Provide the (x, y) coordinate of the cell's center where the given text is located.  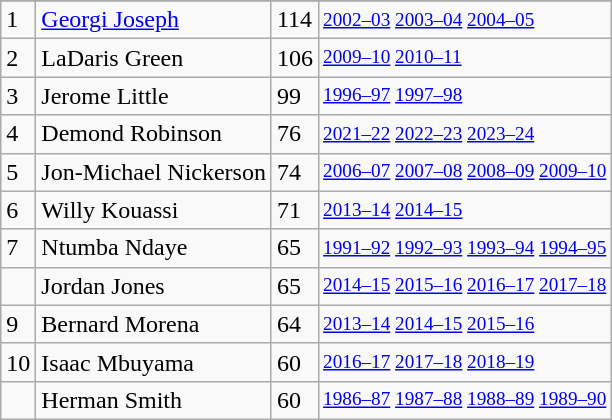
Jordan Jones (154, 286)
2002–03 2003–04 2004–05 (465, 20)
2009–10 2010–11 (465, 58)
Isaac Mbuyama (154, 362)
2021–22 2022–23 2023–24 (465, 134)
2016–17 2017–18 2018–19 (465, 362)
1991–92 1992–93 1993–94 1994–95 (465, 248)
2013–14 2014–15 (465, 210)
99 (294, 96)
3 (18, 96)
Jerome Little (154, 96)
2 (18, 58)
1986–87 1987–88 1988–89 1989–90 (465, 400)
Herman Smith (154, 400)
4 (18, 134)
5 (18, 172)
2006–07 2007–08 2008–09 2009–10 (465, 172)
9 (18, 324)
1996–97 1997–98 (465, 96)
74 (294, 172)
76 (294, 134)
Jon-Michael Nickerson (154, 172)
2014–15 2015–16 2016–17 2017–18 (465, 286)
6 (18, 210)
114 (294, 20)
106 (294, 58)
1 (18, 20)
Willy Kouassi (154, 210)
64 (294, 324)
71 (294, 210)
Demond Robinson (154, 134)
LaDaris Green (154, 58)
7 (18, 248)
2013–14 2014–15 2015–16 (465, 324)
Bernard Morena (154, 324)
10 (18, 362)
Ntumba Ndaye (154, 248)
Georgi Joseph (154, 20)
